Detect which cell encompasses the target text, then output its [X, Y] center coordinate. 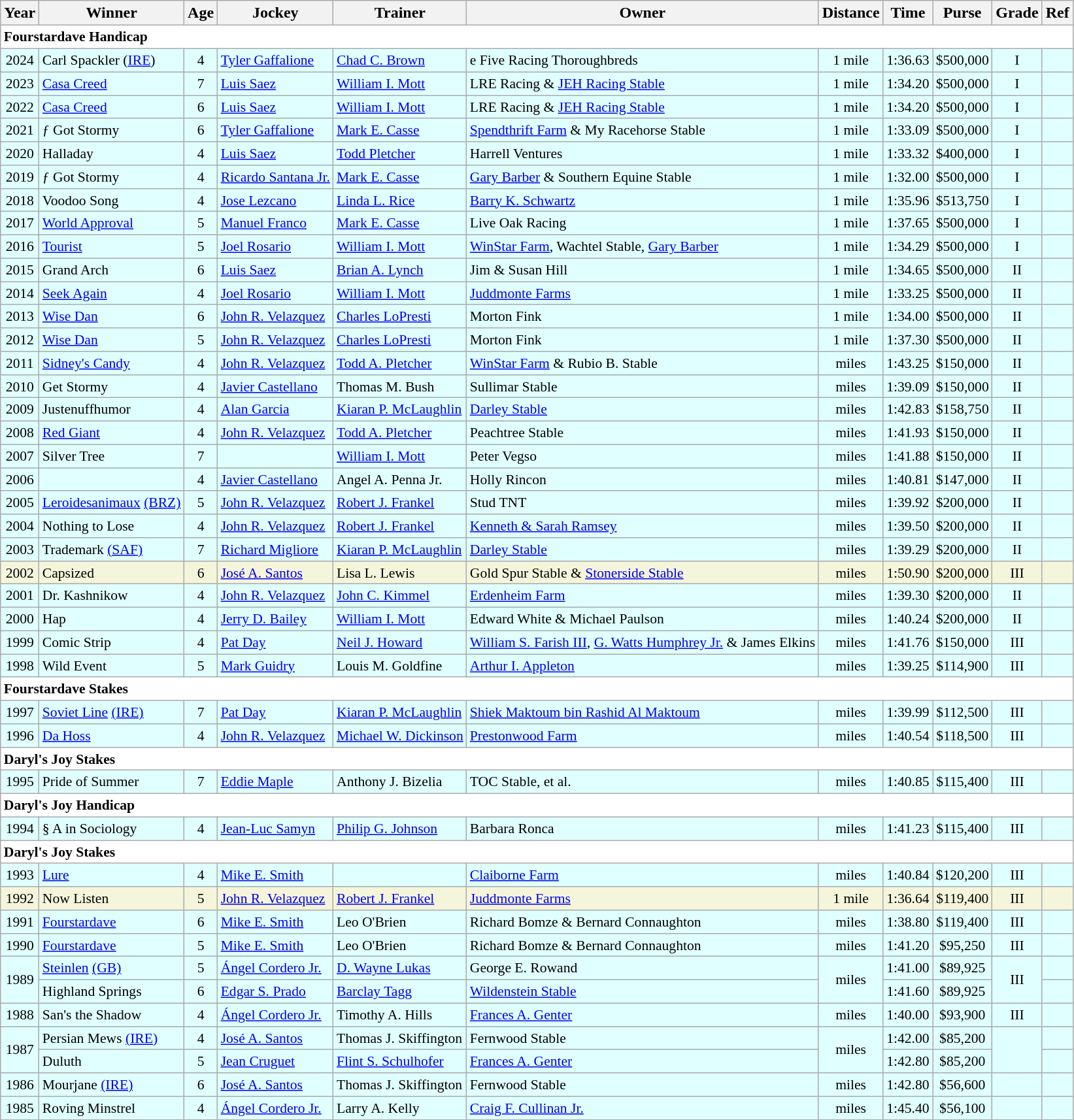
Linda L. Rice [400, 200]
1:41.23 [907, 829]
Wild Event [112, 666]
Prestonwood Farm [643, 736]
Steinlen (GB) [112, 968]
Arthur I. Appleton [643, 666]
Sullimar Stable [643, 386]
Lisa L. Lewis [400, 572]
1998 [20, 666]
1:42.00 [907, 1038]
1:39.29 [907, 550]
Mark Guidry [276, 666]
1:36.64 [907, 898]
1995 [20, 782]
Fourstardave Stakes [537, 689]
Distance [851, 13]
Angel A. Penna Jr. [400, 480]
2019 [20, 177]
Live Oak Racing [643, 223]
Ref [1058, 13]
Harrell Ventures [643, 154]
Edgar S. Prado [276, 991]
Owner [643, 13]
Barry K. Schwartz [643, 200]
2006 [20, 480]
1:34.29 [907, 246]
Halladay [112, 154]
1:33.25 [907, 293]
2022 [20, 107]
1:33.09 [907, 130]
Louis M. Goldfine [400, 666]
2013 [20, 316]
1:50.90 [907, 572]
1:40.84 [907, 875]
Silver Tree [112, 456]
Anthony J. Bizelia [400, 782]
Duluth [112, 1061]
1:41.76 [907, 642]
Nothing to Lose [112, 526]
$93,900 [962, 1015]
Daryl's Joy Handicap [537, 805]
$114,900 [962, 666]
Tourist [112, 246]
1:41.00 [907, 968]
$112,500 [962, 712]
1:40.85 [907, 782]
1990 [20, 945]
1:39.99 [907, 712]
Timothy A. Hills [400, 1015]
Get Stormy [112, 386]
Barclay Tagg [400, 991]
1:41.60 [907, 991]
Barbara Ronca [643, 829]
e Five Racing Thoroughbreds [643, 60]
Lure [112, 875]
San's the Shadow [112, 1015]
Neil J. Howard [400, 642]
$120,200 [962, 875]
TOC Stable, et al. [643, 782]
Jockey [276, 13]
2012 [20, 340]
Gold Spur Stable & Stonerside Stable [643, 572]
Spendthrift Farm & My Racehorse Stable [643, 130]
1985 [20, 1108]
Shiek Maktoum bin Rashid Al Maktoum [643, 712]
Carl Spackler (IRE) [112, 60]
2002 [20, 572]
1993 [20, 875]
Jean Cruguet [276, 1061]
1:39.25 [907, 666]
Capsized [112, 572]
2016 [20, 246]
$95,250 [962, 945]
Justenuffhumor [112, 410]
1:39.30 [907, 596]
Edward White & Michael Paulson [643, 619]
Erdenheim Farm [643, 596]
$56,600 [962, 1085]
Ricardo Santana Jr. [276, 177]
Philip G. Johnson [400, 829]
$513,750 [962, 200]
Craig F. Cullinan Jr. [643, 1108]
2023 [20, 84]
2010 [20, 386]
1:40.81 [907, 480]
$158,750 [962, 410]
1:42.83 [907, 410]
$147,000 [962, 480]
Jerry D. Bailey [276, 619]
1988 [20, 1015]
Seek Again [112, 293]
1991 [20, 922]
Time [907, 13]
1:39.50 [907, 526]
1986 [20, 1085]
Highland Springs [112, 991]
William S. Farish III, G. Watts Humphrey Jr. & James Elkins [643, 642]
1987 [20, 1049]
2021 [20, 130]
2024 [20, 60]
1:38.80 [907, 922]
Peachtree Stable [643, 433]
1:37.65 [907, 223]
1:39.09 [907, 386]
Claiborne Farm [643, 875]
1:37.30 [907, 340]
Chad C. Brown [400, 60]
1:32.00 [907, 177]
Richard Migliore [276, 550]
1:34.00 [907, 316]
1:40.00 [907, 1015]
Hap [112, 619]
2003 [20, 550]
Holly Rincon [643, 480]
1:39.92 [907, 502]
Soviet Line (IRE) [112, 712]
Flint S. Schulhofer [400, 1061]
D. Wayne Lukas [400, 968]
Winner [112, 13]
2004 [20, 526]
1997 [20, 712]
1:33.32 [907, 154]
Persian Mews (IRE) [112, 1038]
Eddie Maple [276, 782]
1992 [20, 898]
WinStar Farm, Wachtel Stable, Gary Barber [643, 246]
Red Giant [112, 433]
Sidney's Candy [112, 363]
Roving Minstrel [112, 1108]
2015 [20, 270]
Jim & Susan Hill [643, 270]
Trademark (SAF) [112, 550]
§ A in Sociology [112, 829]
Comic Strip [112, 642]
2020 [20, 154]
2007 [20, 456]
John C. Kimmel [400, 596]
George E. Rowand [643, 968]
Todd Pletcher [400, 154]
Wildenstein Stable [643, 991]
1:43.25 [907, 363]
2009 [20, 410]
Larry A. Kelly [400, 1108]
Dr. Kashnikow [112, 596]
Kenneth & Sarah Ramsey [643, 526]
2014 [20, 293]
Grade [1017, 13]
$56,100 [962, 1108]
Now Listen [112, 898]
$400,000 [962, 154]
Mourjane (IRE) [112, 1085]
$118,500 [962, 736]
Pride of Summer [112, 782]
2005 [20, 502]
World Approval [112, 223]
1999 [20, 642]
Age [201, 13]
Voodoo Song [112, 200]
WinStar Farm & Rubio B. Stable [643, 363]
1:41.88 [907, 456]
1989 [20, 980]
Fourstardave Handicap [537, 37]
1:36.63 [907, 60]
Manuel Franco [276, 223]
1:35.96 [907, 200]
1994 [20, 829]
2018 [20, 200]
Grand Arch [112, 270]
1996 [20, 736]
Jean-Luc Samyn [276, 829]
Trainer [400, 13]
Year [20, 13]
1:41.93 [907, 433]
Da Hoss [112, 736]
Thomas M. Bush [400, 386]
Peter Vegso [643, 456]
Leroidesanimaux (BRZ) [112, 502]
Purse [962, 13]
Jose Lezcano [276, 200]
Stud TNT [643, 502]
2008 [20, 433]
Alan Garcia [276, 410]
1:34.65 [907, 270]
2000 [20, 619]
Gary Barber & Southern Equine Stable [643, 177]
1:40.54 [907, 736]
1:45.40 [907, 1108]
2001 [20, 596]
2017 [20, 223]
1:40.24 [907, 619]
Michael W. Dickinson [400, 736]
Brian A. Lynch [400, 270]
1:41.20 [907, 945]
2011 [20, 363]
